Identify which cell holds the provided text, then report its (x, y) central coordinate. 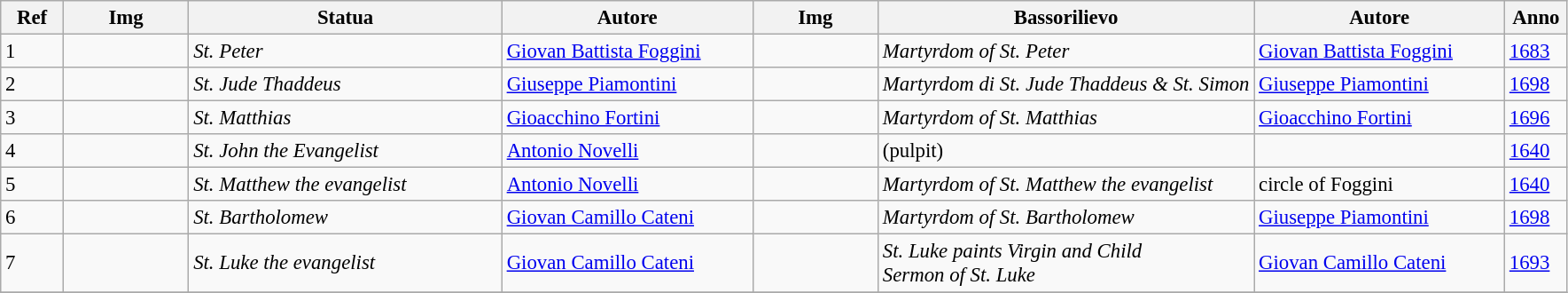
circle of Foggini (1379, 185)
Martyrdom di St. Jude Thaddeus & St. Simon (1066, 84)
St. Jude Thaddeus (346, 84)
2 (32, 84)
6 (32, 218)
St. Bartholomew (346, 218)
1683 (1537, 51)
(pulpit) (1066, 151)
St. Matthias (346, 118)
7 (32, 263)
St. Luke the evangelist (346, 263)
Martyrdom of St. Peter (1066, 51)
St. John the Evangelist (346, 151)
Anno (1537, 18)
3 (32, 118)
Ref (32, 18)
5 (32, 185)
1696 (1537, 118)
Statua (346, 18)
St. Matthew the evangelist (346, 185)
St. Peter (346, 51)
Bassorilievo (1066, 18)
1 (32, 51)
Martyrdom of St. Bartholomew (1066, 218)
Martyrdom of St. Matthias (1066, 118)
1693 (1537, 263)
Martyrdom of St. Matthew the evangelist (1066, 185)
St. Luke paints Virgin and ChildSermon of St. Luke (1066, 263)
4 (32, 151)
